Determine the [x, y] coordinate at the center of the cell enclosing the given text.  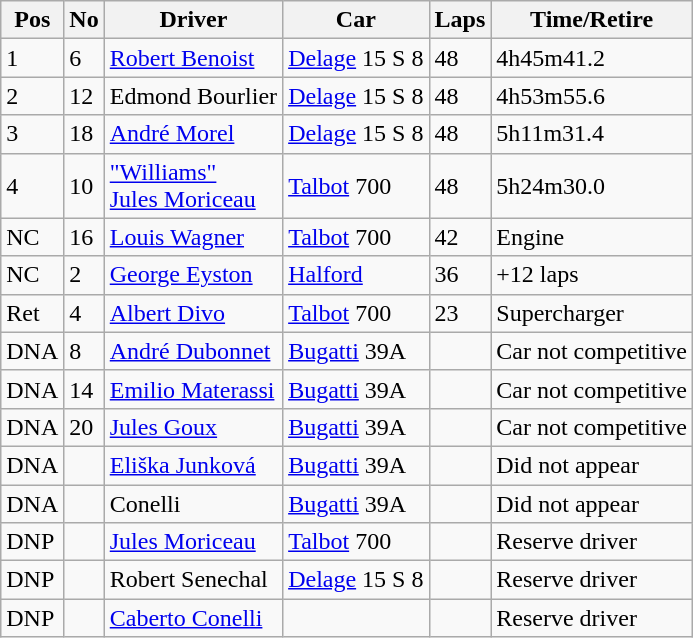
20 [84, 427]
5h24m30.0 [592, 186]
"Williams" Jules Moriceau [193, 186]
George Eyston [193, 275]
Driver [193, 20]
Conelli [193, 503]
Albert Divo [193, 313]
42 [460, 237]
1 [32, 58]
4h53m55.6 [592, 96]
Car [356, 20]
Pos [32, 20]
10 [84, 186]
Louis Wagner [193, 237]
36 [460, 275]
3 [32, 134]
Halford [356, 275]
Eliška Junková [193, 465]
Emilio Materassi [193, 389]
Time/Retire [592, 20]
+12 laps [592, 275]
14 [84, 389]
8 [84, 351]
16 [84, 237]
Supercharger [592, 313]
Jules Moriceau [193, 542]
4h45m41.2 [592, 58]
Ret [32, 313]
Caberto Conelli [193, 618]
Laps [460, 20]
18 [84, 134]
Robert Senechal [193, 580]
Jules Goux [193, 427]
Robert Benoist [193, 58]
No [84, 20]
5h11m31.4 [592, 134]
Edmond Bourlier [193, 96]
12 [84, 96]
Engine [592, 237]
André Dubonnet [193, 351]
André Morel [193, 134]
23 [460, 313]
6 [84, 58]
